Return the (X, Y) coordinate for the center point of the cell that contains the specified text.  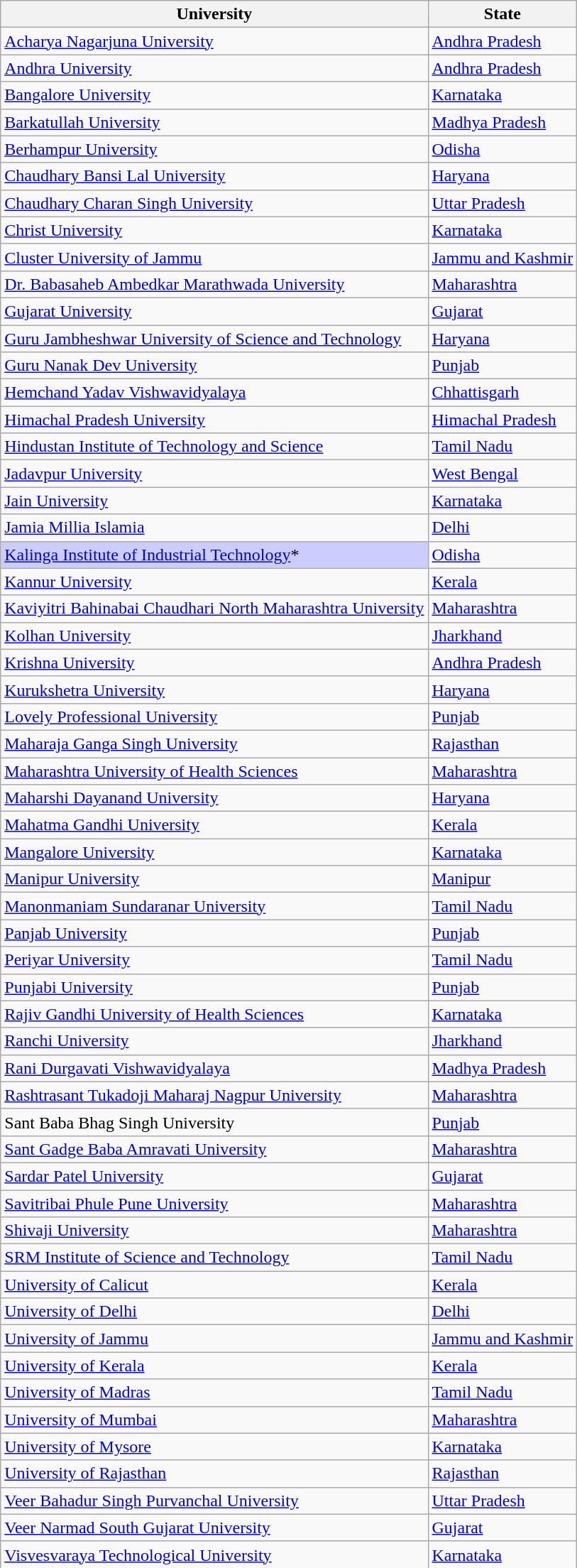
Ranchi University (214, 1041)
Mangalore University (214, 852)
Gujarat University (214, 311)
Rani Durgavati Vishwavidyalaya (214, 1068)
Acharya Nagarjuna University (214, 41)
SRM Institute of Science and Technology (214, 1258)
Maharashtra University of Health Sciences (214, 771)
Andhra University (214, 68)
Hindustan Institute of Technology and Science (214, 447)
Manipur (502, 879)
Christ University (214, 230)
University of Jammu (214, 1339)
Sant Gadge Baba Amravati University (214, 1149)
Rashtrasant Tukadoji Maharaj Nagpur University (214, 1095)
Guru Nanak Dev University (214, 366)
Periyar University (214, 960)
Savitribai Phule Pune University (214, 1204)
University of Madras (214, 1393)
Himachal Pradesh (502, 420)
Berhampur University (214, 149)
Manipur University (214, 879)
West Bengal (502, 474)
Rajiv Gandhi University of Health Sciences (214, 1014)
Shivaji University (214, 1231)
Sant Baba Bhag Singh University (214, 1122)
Manonmaniam Sundaranar University (214, 906)
Jain University (214, 501)
University of Rajasthan (214, 1474)
Cluster University of Jammu (214, 257)
Kannur University (214, 582)
Jamia Millia Islamia (214, 528)
University of Mysore (214, 1447)
University of Mumbai (214, 1420)
Chaudhary Charan Singh University (214, 203)
Panjab University (214, 933)
Maharaja Ganga Singh University (214, 744)
Punjabi University (214, 987)
Maharshi Dayanand University (214, 798)
Kalinga Institute of Industrial Technology* (214, 555)
Veer Narmad South Gujarat University (214, 1528)
University of Delhi (214, 1312)
Sardar Patel University (214, 1176)
State (502, 14)
Himachal Pradesh University (214, 420)
Jadavpur University (214, 474)
Kolhan University (214, 636)
Kaviyitri Bahinabai Chaudhari North Maharashtra University (214, 609)
Lovely Professional University (214, 717)
Chaudhary Bansi Lal University (214, 176)
Hemchand Yadav Vishwavidyalaya (214, 393)
Mahatma Gandhi University (214, 825)
Guru Jambheshwar University of Science and Technology (214, 339)
University of Kerala (214, 1366)
Krishna University (214, 663)
Kurukshetra University (214, 690)
Bangalore University (214, 95)
Visvesvaraya Technological University (214, 1555)
Dr. Babasaheb Ambedkar Marathwada University (214, 284)
Barkatullah University (214, 122)
University of Calicut (214, 1285)
Chhattisgarh (502, 393)
University (214, 14)
Veer Bahadur Singh Purvanchal University (214, 1501)
